Provide the (X, Y) coordinate of the cell's center where the given text is located.  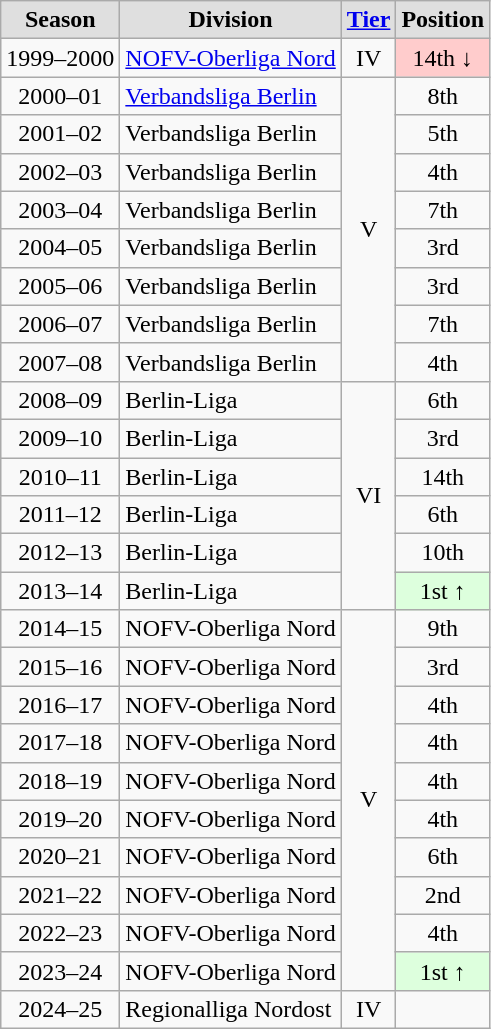
2001–02 (60, 134)
2023–24 (60, 971)
2005–06 (60, 286)
Regionalliga Nordost (230, 1009)
2003–04 (60, 210)
2006–07 (60, 324)
2015–16 (60, 667)
2nd (443, 895)
2008–09 (60, 400)
2011–12 (60, 515)
2021–22 (60, 895)
10th (443, 553)
14th (443, 477)
2000–01 (60, 96)
2018–19 (60, 781)
5th (443, 134)
1999–2000 (60, 58)
14th ↓ (443, 58)
2009–10 (60, 438)
8th (443, 96)
9th (443, 629)
VI (368, 495)
2014–15 (60, 629)
2004–05 (60, 248)
2012–13 (60, 553)
2013–14 (60, 591)
2019–20 (60, 819)
2016–17 (60, 705)
2022–23 (60, 933)
2017–18 (60, 743)
Tier (368, 20)
2007–08 (60, 362)
2010–11 (60, 477)
Division (230, 20)
Position (443, 20)
2020–21 (60, 857)
2002–03 (60, 172)
2024–25 (60, 1009)
Season (60, 20)
